For the text-containing cell, return its midpoint in [x, y] coordinate format. 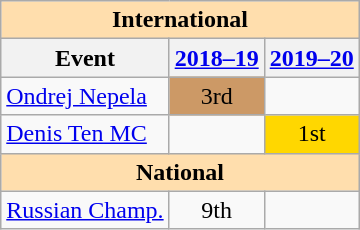
2019–20 [312, 58]
9th [216, 210]
2018–19 [216, 58]
International [180, 20]
Russian Champ. [85, 210]
National [180, 172]
Event [85, 58]
3rd [216, 96]
Ondrej Nepela [85, 96]
1st [312, 134]
Denis Ten MC [85, 134]
